For the text-containing cell, return its midpoint in [X, Y] coordinate format. 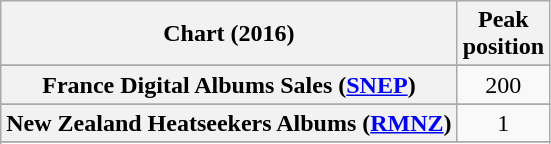
Peak position [503, 34]
France Digital Albums Sales (SNEP) [229, 85]
Chart (2016) [229, 34]
New Zealand Heatseekers Albums (RMNZ) [229, 123]
200 [503, 85]
1 [503, 123]
